Output the (X, Y) coordinate of the center of the cell containing the given text.  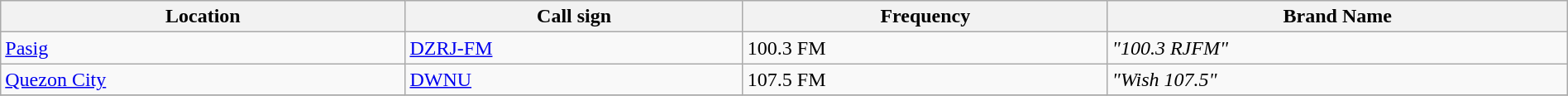
Brand Name (1337, 17)
Call sign (574, 17)
Pasig (203, 48)
Quezon City (203, 79)
"Wish 107.5" (1337, 79)
"100.3 RJFM" (1337, 48)
Location (203, 17)
Frequency (925, 17)
DZRJ-FM (574, 48)
DWNU (574, 79)
107.5 FM (925, 79)
100.3 FM (925, 48)
